Determine the (X, Y) coordinate at the center of the cell enclosing the given text.  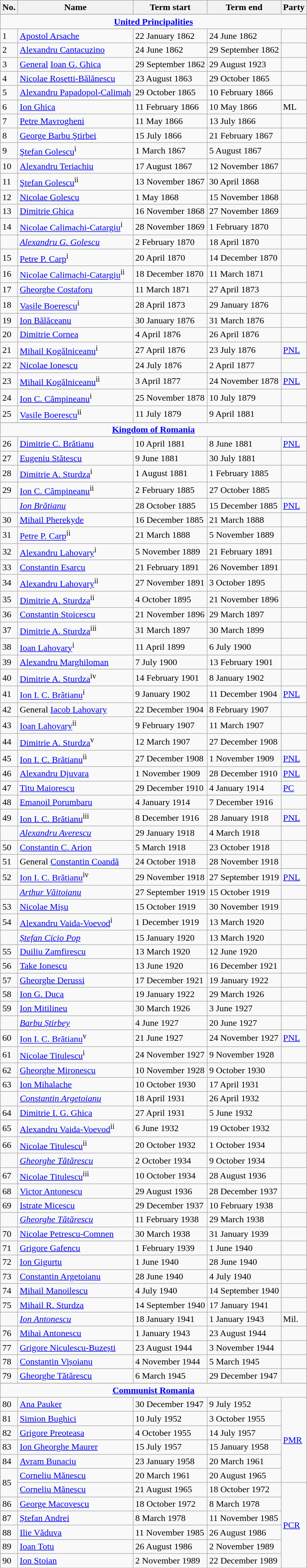
Constantin Esarcu (76, 567)
10 February 1866 (244, 93)
Alexandru Vaida-Voevodi (76, 922)
Alexandru Lahovaryi (76, 552)
1 October 1934 (244, 1145)
Ion Gheorghe Maurer (76, 1447)
23 January 1958 (170, 1461)
George Macovescu (76, 1504)
29 November 1918 (170, 877)
10 October 1930 (170, 1084)
Grigore Preoteasa (76, 1433)
3 October 1895 (244, 583)
56 (9, 966)
13 June 1920 (170, 966)
3 October 1955 (244, 1419)
18 (9, 305)
1 May 1868 (170, 197)
39 (9, 662)
15 December 1885 (244, 506)
80 (9, 1404)
13 July 1866 (244, 121)
30 March 1926 (170, 1009)
Alexandru Cantacuzino (76, 50)
74 (9, 1291)
Mihail Kogălniceanui (76, 350)
1 August 1881 (170, 473)
Nicolae Ionescu (76, 366)
29 January 1918 (170, 833)
20 August 1965 (244, 1475)
28 December 1937 (244, 1191)
Ion C. Câmpineanui (76, 397)
30 April 1868 (244, 181)
Dimitrie A. Sturdzaiii (76, 630)
35 (9, 600)
41 (9, 695)
11 February 1938 (170, 1220)
25 (9, 414)
48 (9, 802)
19 (9, 320)
30 March 1938 (170, 1234)
5 March 1918 (170, 847)
67 (9, 1176)
Party (294, 7)
7 December 1916 (244, 802)
62 (9, 1070)
Ion G. Duca (76, 994)
Ion Ghica (76, 107)
23 October 1918 (244, 847)
Ioan Lahovaryi (76, 647)
6 June 1932 (170, 1128)
1 (9, 36)
Nicolae Mișu (76, 907)
52 (9, 877)
Name (76, 7)
15 (9, 258)
18 April 1870 (244, 242)
Mihail Manoilescu (76, 1291)
23 July 1876 (244, 350)
20 (9, 335)
9 April 1881 (244, 414)
17 April 1931 (244, 1084)
24 July 1876 (170, 366)
5 August 1867 (244, 151)
28 November 1918 (244, 861)
2 (9, 50)
83 (9, 1447)
13 (9, 211)
Dimitrie I. G. Ghica (76, 1113)
30 November 1919 (244, 907)
27 (9, 458)
Petre Mavrogheni (76, 121)
14 (9, 227)
Alexandru Averescu (76, 833)
Alexandru Djuvara (76, 774)
4 October 1955 (170, 1433)
Dimitrie A. Sturdzai (76, 473)
4 March 1918 (244, 833)
28 April 1873 (170, 305)
Barbu Știrbey (76, 1023)
Nicolae Petrescu-Comnen (76, 1234)
Dimitrie C. Brătianu (76, 444)
29 December 1937 (170, 1205)
Nicolae Titulescuii (76, 1145)
Gheorghe Costaforu (76, 289)
17 August 1867 (170, 166)
28 (9, 473)
7 (9, 121)
Mihail R. Sturdza (76, 1305)
15 July 1957 (170, 1447)
30 March 1899 (244, 630)
31 March 1897 (170, 630)
29 March 1926 (244, 994)
1 March 1867 (170, 151)
8 December 1916 (170, 818)
15 January 1958 (244, 1447)
Constantin C. Arion (76, 847)
26 April 1932 (244, 1099)
25 November 1878 (170, 397)
17 (9, 289)
18 December 1870 (170, 274)
PC (294, 788)
23 (9, 381)
Alexandru Marghiloman (76, 662)
73 (9, 1276)
31 (9, 535)
Gheorghe Derussi (76, 980)
Nicolae Titulescuiii (76, 1176)
2 February 1870 (170, 242)
Mihai Antonescu (76, 1333)
Petre P. Carpii (76, 535)
Alexandru Teriachiu (76, 166)
Grigore Niculescu-Buzești (76, 1348)
27 April 1931 (170, 1113)
George Barbu Ştirbei (76, 135)
58 (9, 994)
28 October 1885 (170, 506)
11 July 1879 (170, 414)
78 (9, 1362)
Ion I. C. Brătianui (76, 695)
88 (9, 1532)
Emanoil Porumbaru (76, 802)
Ion Antonescu (76, 1319)
9 June 1881 (170, 458)
Dimitrie Cornea (76, 335)
8 January 1902 (244, 677)
Ion Bălăceanu (76, 320)
50 (9, 847)
28 August 1936 (244, 1176)
61 (9, 1055)
Nicolae Calimachi-Catargiuii (76, 274)
Nicolae Calimachi-Catargiui (76, 227)
Ioan Totu (76, 1546)
27 April 1876 (170, 350)
59 (9, 1009)
17 December 1921 (170, 980)
Take Ionescu (76, 966)
34 (9, 583)
5 June 1932 (244, 1113)
Ștefan Cicio Pop (76, 937)
5 (9, 93)
20 April 1870 (170, 258)
20 June 1927 (244, 1023)
26 April 1876 (244, 335)
4 June 1927 (170, 1023)
44 (9, 742)
4 April 1876 (170, 335)
22 December 1904 (170, 710)
Ion I. C. Brătianuiv (76, 877)
8 June 1881 (244, 444)
68 (9, 1191)
22 (9, 366)
Victor Antonescu (76, 1191)
Avram Bunaciu (76, 1461)
Dimitrie A. Sturdzaii (76, 600)
6 March 1945 (170, 1376)
9 July 1952 (244, 1404)
Titu Maiorescu (76, 788)
Simion Bughici (76, 1419)
Vasile Boerescui (76, 305)
Term start (170, 7)
70 (9, 1234)
16 November 1868 (170, 211)
Kingdom of Romania (153, 429)
Ilie Văduva (76, 1532)
75 (9, 1305)
14 February 1901 (170, 677)
77 (9, 1348)
29 August 1936 (170, 1191)
27 November 1869 (244, 211)
3 November 1944 (244, 1348)
10 April 1881 (170, 444)
Dimitrie A. Sturdzav (76, 742)
36 (9, 615)
10 (9, 166)
9 October 1930 (244, 1070)
Ion Gigurtu (76, 1262)
82 (9, 1433)
Nicolae Rosetti-Bălănescu (76, 78)
16 (9, 274)
28 December 1910 (244, 774)
26 (9, 444)
21 August 1965 (170, 1490)
13 November 1867 (170, 181)
11 March 1907 (244, 725)
4 November 1944 (170, 1362)
71 (9, 1248)
No. (9, 7)
Ion Mihalache (76, 1084)
Alexandru G. Golescu (76, 242)
10 October 1934 (170, 1176)
11 April 1899 (170, 647)
51 (9, 861)
12 November 1867 (244, 166)
Ioan Lahovaryii (76, 725)
4 October 1895 (170, 600)
6 July 1900 (244, 647)
Petre P. Carpi (76, 258)
7 July 1900 (170, 662)
18 April 1931 (170, 1099)
Ion Stoian (76, 1561)
28 November 1869 (170, 227)
Nicolae Titulescui (76, 1055)
1 February 1939 (170, 1248)
29 January 1876 (244, 305)
8 February 1907 (244, 710)
Mihail Pherekyde (76, 520)
11 February 1866 (170, 107)
21 February 1867 (244, 135)
29 December 1910 (170, 788)
65 (9, 1128)
Dimitrie A. Sturdzaiv (76, 677)
72 (9, 1262)
30 July 1881 (244, 458)
81 (9, 1419)
6 (9, 107)
29 March 1938 (244, 1220)
20 October 1932 (170, 1145)
27 April 1873 (244, 289)
12 (9, 197)
17 January 1941 (244, 1305)
32 (9, 552)
Eugeniu Stătescu (76, 458)
Communist Romania (153, 1390)
27 November 1891 (170, 583)
15 January 1920 (170, 937)
60 (9, 1038)
76 (9, 1333)
12 March 1907 (170, 742)
29 (9, 490)
10 July 1952 (170, 1419)
18 January 1941 (170, 1319)
57 (9, 980)
Ion C. Câmpineanuii (76, 490)
10 February 1938 (244, 1205)
9 October 1934 (244, 1160)
Ștefan Andrei (76, 1518)
4 (9, 78)
Alexandru Vaida-Voevodii (76, 1128)
84 (9, 1461)
12 June 1920 (244, 951)
53 (9, 907)
Ana Pauker (76, 1404)
2 February 1885 (170, 490)
Grigore Gafencu (76, 1248)
11 December 1904 (244, 695)
Mihail Kogălniceanuii (76, 381)
40 (9, 677)
79 (9, 1376)
Nicolae Golescu (76, 197)
3 June 1927 (244, 1009)
55 (9, 951)
5 March 1945 (244, 1362)
Ştefan Golescui (76, 151)
Duiliu Zamfirescu (76, 951)
24 October 1918 (170, 861)
16 December 1921 (244, 966)
General Ioan G. Ghica (76, 64)
2 October 1934 (170, 1160)
Vasile Boerescuii (76, 414)
31 January 1939 (244, 1234)
86 (9, 1504)
10 November 1928 (170, 1070)
3 April 1877 (170, 381)
1 December 1919 (170, 922)
Ion Mitilineu (76, 1009)
69 (9, 1205)
38 (9, 647)
11 May 1866 (170, 121)
89 (9, 1546)
42 (9, 710)
27 October 1885 (244, 490)
30 (9, 520)
Gheorghe Mironescu (76, 1070)
13 February 1901 (244, 662)
15 November 1868 (244, 197)
9 January 1902 (170, 695)
Mil. (294, 1319)
43 (9, 725)
PCR (294, 1525)
47 (9, 788)
General Iacob Lahovary (76, 710)
ML (294, 107)
9 (9, 151)
14 December 1870 (244, 258)
11 (9, 181)
9 November 1928 (244, 1055)
15 July 1866 (170, 135)
37 (9, 630)
3 (9, 64)
23 August 1863 (170, 78)
63 (9, 1084)
66 (9, 1145)
Ion I. C. Brătianuii (76, 759)
45 (9, 759)
Alexandru Papadopol-Calimah (76, 93)
30 December 1947 (170, 1404)
31 March 1876 (244, 320)
26 November 1891 (244, 567)
1 February 1870 (244, 227)
22 January 1862 (170, 36)
24 (9, 397)
29 August 1923 (244, 64)
16 December 1885 (170, 520)
90 (9, 1561)
33 (9, 567)
54 (9, 922)
Constantin Stoicescu (76, 615)
24 November 1878 (244, 381)
Ion Brătianu (76, 506)
PMR (294, 1440)
10 May 1866 (244, 107)
46 (9, 774)
Ştefan Golescuii (76, 181)
1 February 1885 (244, 473)
9 February 1907 (170, 725)
29 December 1947 (244, 1376)
19 October 1932 (244, 1128)
Arthur Văitoianu (76, 892)
United Principalities (153, 22)
21 (9, 350)
Constantin Vișoianu (76, 1362)
10 July 1879 (244, 397)
29 March 1897 (244, 615)
General Constantin Coandă (76, 861)
14 July 1957 (244, 1433)
Istrate Micescu (76, 1205)
Ion I. C. Brătianuiii (76, 818)
85 (9, 1482)
Apostol Arsache (76, 36)
28 January 1918 (244, 818)
21 June 1927 (170, 1038)
8 (9, 135)
87 (9, 1518)
64 (9, 1113)
49 (9, 818)
22 December 1989 (244, 1561)
Ion I. C. Brătianuv (76, 1038)
Dimitrie Ghica (76, 211)
Alexandru Lahovaryii (76, 583)
Term end (244, 7)
30 January 1876 (170, 320)
2 April 1877 (244, 366)
